Determine the [X, Y] coordinate at the center of the cell enclosing the given text.  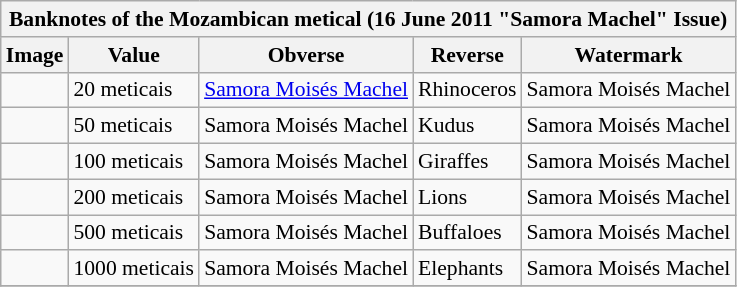
100 meticais [134, 162]
Lions [467, 197]
Watermark [628, 55]
Obverse [306, 55]
50 meticais [134, 126]
Kudus [467, 126]
500 meticais [134, 233]
20 meticais [134, 90]
Reverse [467, 55]
Value [134, 55]
Giraffes [467, 162]
Image [35, 55]
Elephants [467, 269]
Banknotes of the Mozambican metical (16 June 2011 "Samora Machel" Issue) [368, 19]
Buffaloes [467, 233]
200 meticais [134, 197]
Rhinoceros [467, 90]
1000 meticais [134, 269]
